Locate the cell with the specified text and output its [X, Y] center coordinate. 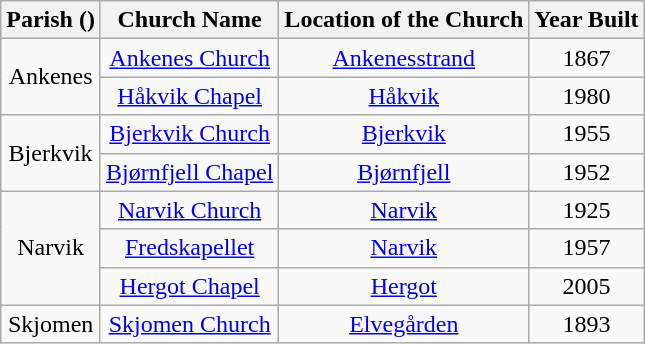
Fredskapellet [189, 248]
Håkvik Chapel [189, 96]
Ankenes Church [189, 58]
1957 [586, 248]
Hergot Chapel [189, 286]
1867 [586, 58]
Bjerkvik Church [189, 134]
1980 [586, 96]
Hergot [404, 286]
1955 [586, 134]
1893 [586, 324]
Narvik Church [189, 210]
Year Built [586, 20]
Bjørnfjell Chapel [189, 172]
Håkvik [404, 96]
1925 [586, 210]
Skjomen [51, 324]
Elvegården [404, 324]
2005 [586, 286]
1952 [586, 172]
Skjomen Church [189, 324]
Parish () [51, 20]
Ankenes [51, 77]
Location of the Church [404, 20]
Church Name [189, 20]
Bjørnfjell [404, 172]
Ankenesstrand [404, 58]
